Search for the cell housing the specified text and yield its (x, y) center coordinate. 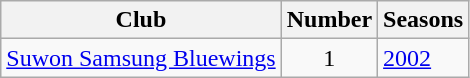
Seasons (424, 20)
Club (141, 20)
Number (329, 20)
Suwon Samsung Bluewings (141, 58)
1 (329, 58)
2002 (424, 58)
